Output the (X, Y) coordinate of the center of the cell containing the given text.  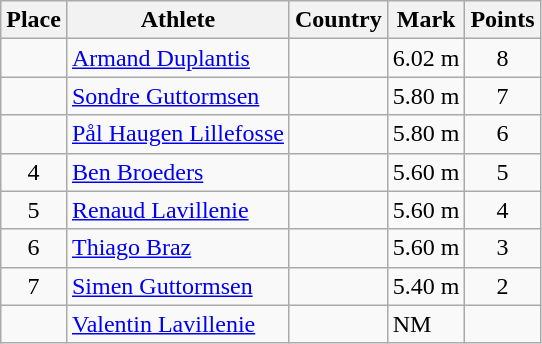
Ben Broeders (178, 172)
Points (502, 20)
Sondre Guttormsen (178, 96)
Pål Haugen Lillefosse (178, 134)
Valentin Lavillenie (178, 324)
Simen Guttormsen (178, 286)
6.02 m (426, 58)
Renaud Lavillenie (178, 210)
Mark (426, 20)
Thiago Braz (178, 248)
5.40 m (426, 286)
3 (502, 248)
2 (502, 286)
NM (426, 324)
8 (502, 58)
Athlete (178, 20)
Country (338, 20)
Place (34, 20)
Armand Duplantis (178, 58)
